Capture the cell that displays the provided text and extract its (x, y) central coordinate. 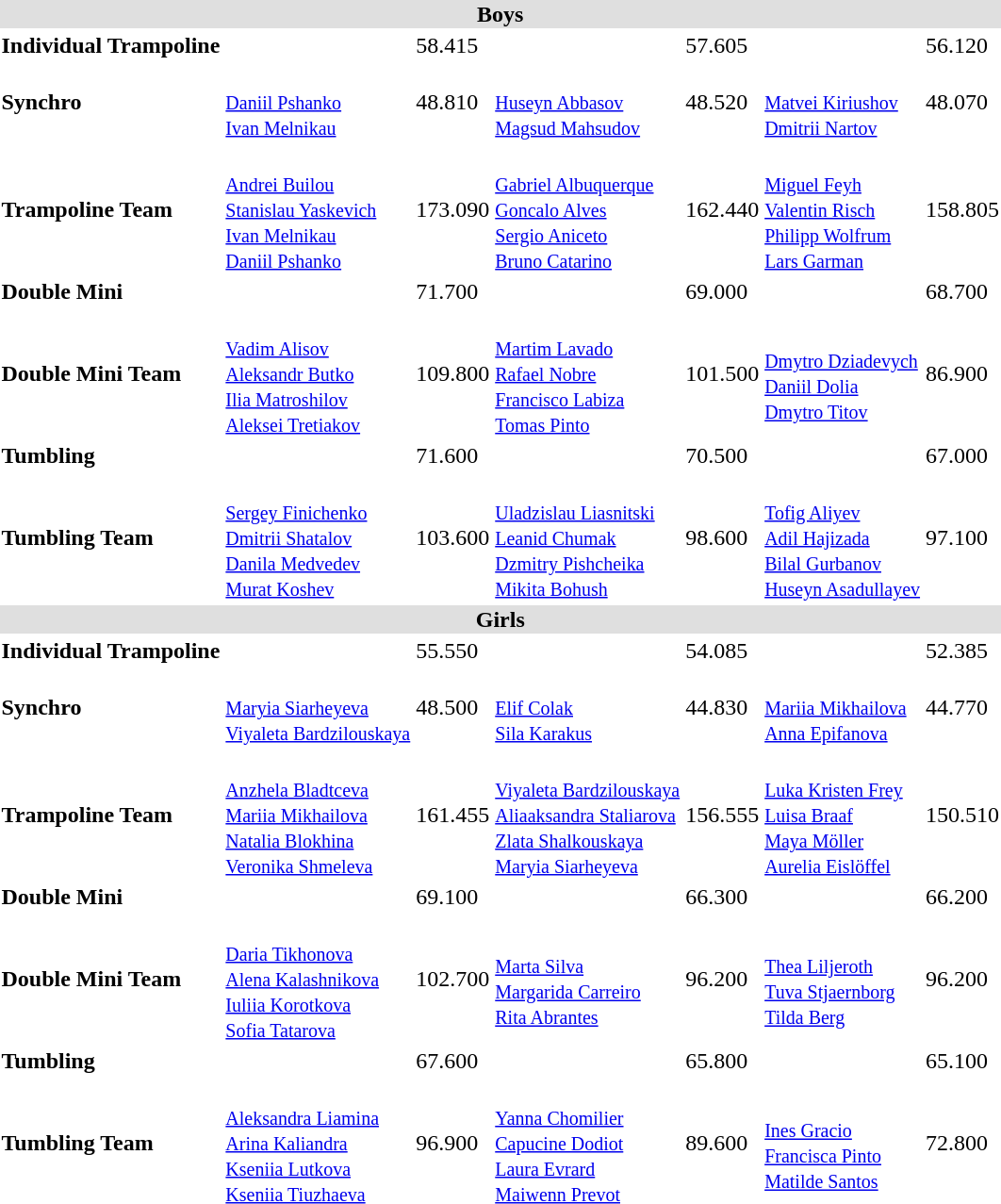
109.800 (452, 373)
69.100 (452, 897)
56.120 (963, 45)
Miguel FeyhValentin RischPhilipp WolfrumLars Garman (843, 209)
Anzhela BladtcevaMariia MikhailovaNatalia BlokhinaVeronika Shmeleva (319, 815)
Girls (500, 619)
57.605 (722, 45)
Tofig AliyevAdil HajizadaBilal GurbanovHuseyn Asadullayev (843, 537)
Martim LavadoRafael NobreFrancisco LabizaTomas Pinto (588, 373)
71.600 (452, 455)
67.600 (452, 1061)
86.900 (963, 373)
Dmytro DziadevychDaniil DoliaDmytro Titov (843, 373)
70.500 (722, 455)
54.085 (722, 651)
66.200 (963, 897)
Gabriel AlbuquerqueGoncalo AlvesSergio AnicetoBruno Catarino (588, 209)
Marta SilvaMargarida CarreiroRita Abrantes (588, 979)
Sergey FinichenkoDmitrii ShatalovDanila MedvedevMurat Koshev (319, 537)
Daria TikhonovaAlena KalashnikovaIuliia KorotkovaSofia Tatarova (319, 979)
Luka Kristen FreyLuisa BraafMaya MöllerAurelia Eislöffel (843, 815)
Elif ColakSila Karakus (588, 707)
Mariia MikhailovaAnna Epifanova (843, 707)
Huseyn AbbasovMagsud Mahsudov (588, 102)
102.700 (452, 979)
162.440 (722, 209)
Vadim AlisovAleksandr ButkoIlia MatroshilovAleksei Tretiakov (319, 373)
48.520 (722, 102)
103.600 (452, 537)
Tumbling Team (111, 537)
Andrei BuilouStanislau YaskevichIvan MelnikauDaniil Pshanko (319, 209)
156.555 (722, 815)
Matvei KiriushovDmitrii Nartov (843, 102)
48.500 (452, 707)
65.100 (963, 1061)
48.070 (963, 102)
44.770 (963, 707)
173.090 (452, 209)
161.455 (452, 815)
150.510 (963, 815)
Boys (500, 14)
65.800 (722, 1061)
101.500 (722, 373)
Uladzislau LiasnitskiLeanid ChumakDzmitry PishcheikaMikita Bohush (588, 537)
58.415 (452, 45)
44.830 (722, 707)
67.000 (963, 455)
55.550 (452, 651)
69.000 (722, 291)
68.700 (963, 291)
158.805 (963, 209)
97.100 (963, 537)
66.300 (722, 897)
98.600 (722, 537)
71.700 (452, 291)
Daniil PshankoIvan Melnikau (319, 102)
Thea LiljerothTuva StjaernborgTilda Berg (843, 979)
52.385 (963, 651)
Viyaleta BardzilouskayaAliaaksandra StaliarovaZlata ShalkouskayaMaryia Siarheyeva (588, 815)
Maryia SiarheyevaViyaleta Bardzilouskaya (319, 707)
48.810 (452, 102)
